Find where the given text appears and provide that cell's center as [x, y] coordinate. 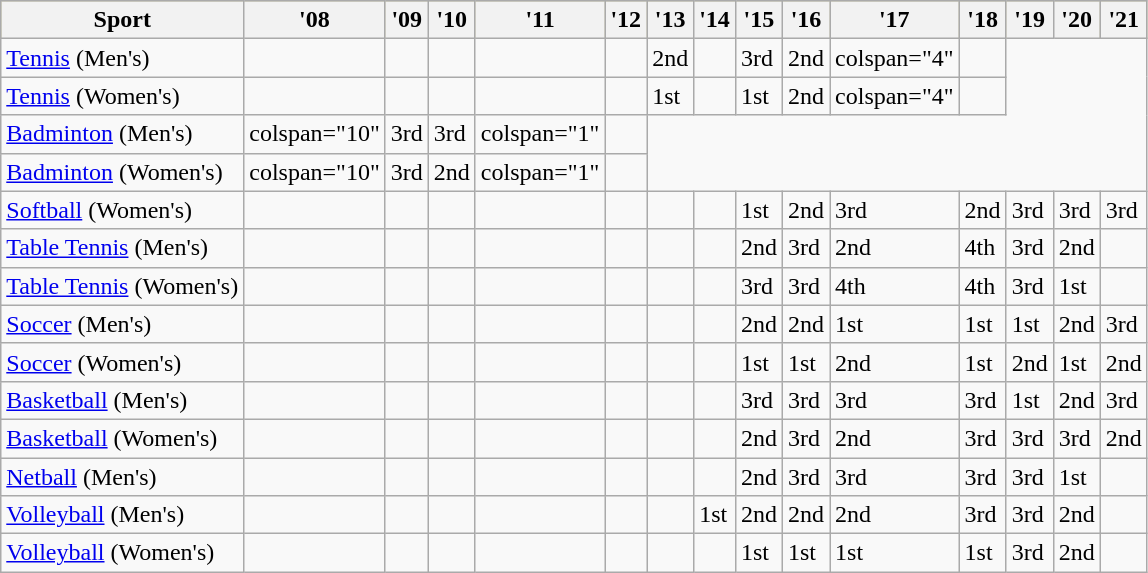
'14 [715, 20]
Basketball (Men's) [122, 400]
Table Tennis (Men's) [122, 248]
Soccer (Men's) [122, 324]
'13 [670, 20]
'20 [1076, 20]
'19 [1030, 20]
'15 [758, 20]
Table Tennis (Women's) [122, 286]
Sport [122, 20]
Volleyball (Men's) [122, 515]
Basketball (Women's) [122, 438]
'11 [540, 20]
Badminton (Men's) [122, 134]
Tennis (Women's) [122, 96]
'16 [806, 20]
Volleyball (Women's) [122, 553]
'08 [315, 20]
Soccer (Women's) [122, 362]
'09 [406, 20]
'18 [982, 20]
'10 [452, 20]
Tennis (Men's) [122, 58]
'21 [1124, 20]
Netball (Men's) [122, 477]
'12 [626, 20]
Badminton (Women's) [122, 172]
Softball (Women's) [122, 210]
'17 [895, 20]
